Return the [X, Y] coordinate for the center point of the cell that contains the specified text.  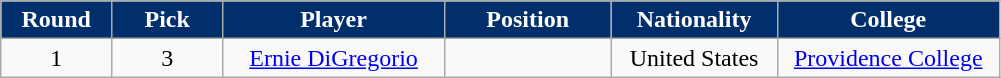
Nationality [694, 20]
Player [334, 20]
Position [527, 20]
Round [56, 20]
College [888, 20]
Pick [168, 20]
1 [56, 58]
Providence College [888, 58]
3 [168, 58]
United States [694, 58]
Ernie DiGregorio [334, 58]
